Capture the cell that displays the provided text and extract its (x, y) central coordinate. 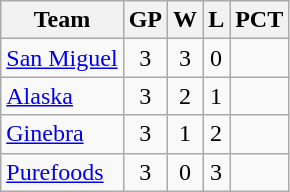
San Miguel (62, 58)
Ginebra (62, 134)
L (216, 20)
PCT (260, 20)
Alaska (62, 96)
Purefoods (62, 172)
W (186, 20)
GP (145, 20)
Team (62, 20)
